Locate the cell with the specified text and output its [x, y] center coordinate. 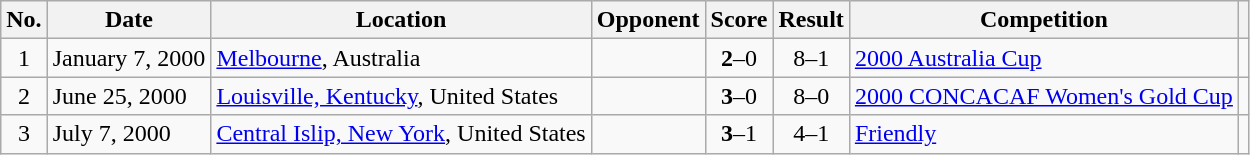
Melbourne, Australia [401, 58]
Score [739, 20]
4–1 [811, 134]
8–0 [811, 96]
2–0 [739, 58]
8–1 [811, 58]
Location [401, 20]
Louisville, Kentucky, United States [401, 96]
Central Islip, New York, United States [401, 134]
Result [811, 20]
3–0 [739, 96]
1 [24, 58]
2000 CONCACAF Women's Gold Cup [1044, 96]
3–1 [739, 134]
Date [129, 20]
2000 Australia Cup [1044, 58]
2 [24, 96]
June 25, 2000 [129, 96]
3 [24, 134]
January 7, 2000 [129, 58]
Friendly [1044, 134]
Competition [1044, 20]
No. [24, 20]
July 7, 2000 [129, 134]
Opponent [648, 20]
